For the text-containing cell, return its midpoint in [X, Y] coordinate format. 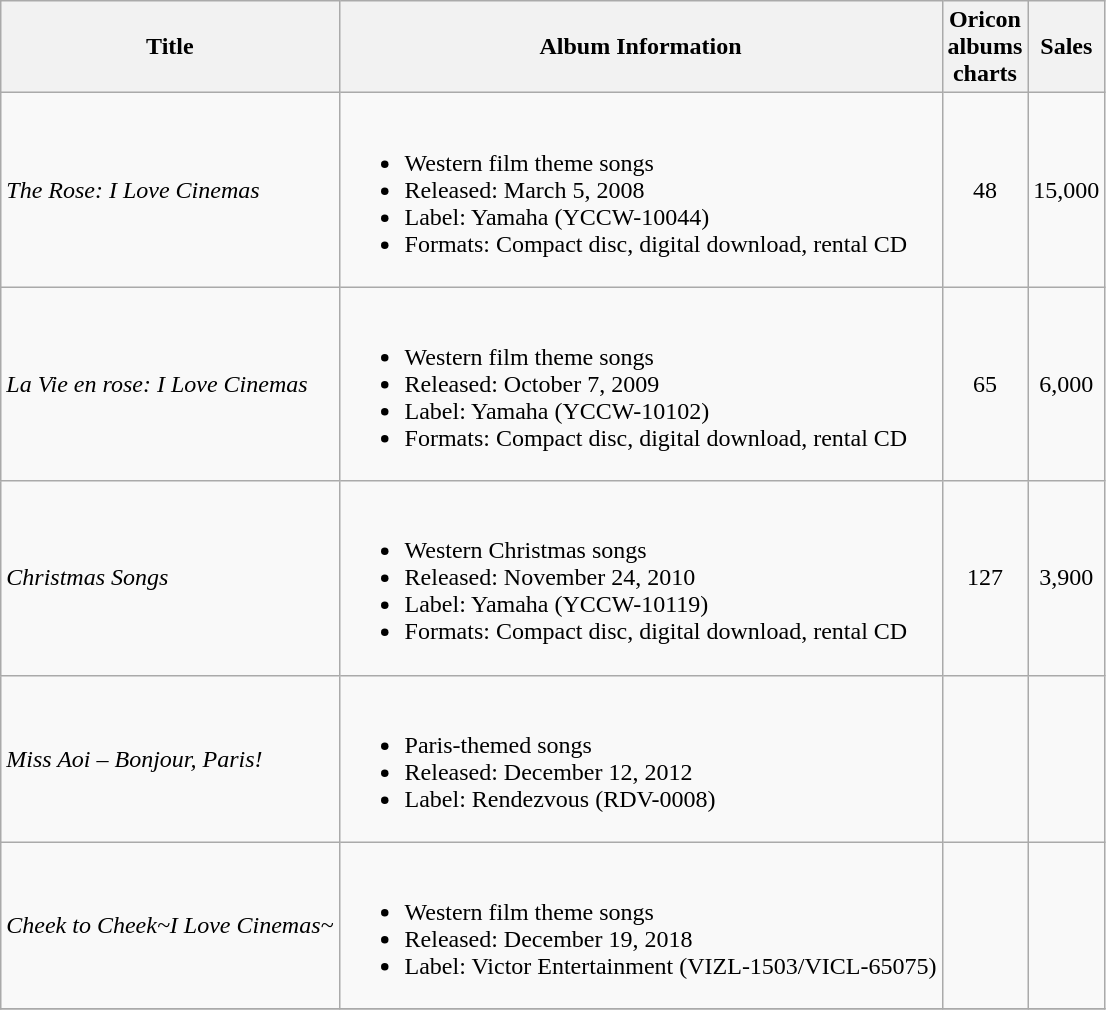
Miss Aoi – Bonjour, Paris! [170, 758]
Oriconalbumscharts [985, 47]
6,000 [1066, 384]
65 [985, 384]
Album Information [640, 47]
Western Christmas songsReleased: November 24, 2010Label: Yamaha (YCCW-10119)Formats: Compact disc, digital download, rental CD [640, 578]
Western film theme songsReleased: December 19, 2018Label: Victor Entertainment (VIZL-1503/VICL-65075) [640, 926]
La Vie en rose: I Love Cinemas [170, 384]
Paris-themed songs Released: December 12, 2012Label: Rendezvous (RDV-0008) [640, 758]
The Rose: I Love Cinemas [170, 190]
48 [985, 190]
Sales [1066, 47]
3,900 [1066, 578]
15,000 [1066, 190]
127 [985, 578]
Cheek to Cheek~I Love Cinemas~ [170, 926]
Title [170, 47]
Western film theme songsReleased: March 5, 2008Label: Yamaha (YCCW-10044)Formats: Compact disc, digital download, rental CD [640, 190]
Christmas Songs [170, 578]
Western film theme songsReleased: October 7, 2009Label: Yamaha (YCCW-10102)Formats: Compact disc, digital download, rental CD [640, 384]
